Return [x, y] of the center of cell containing provided text 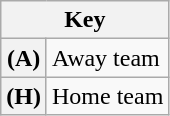
Away team [107, 58]
Home team [107, 96]
Key [85, 20]
(A) [24, 58]
(H) [24, 96]
